Output the (x, y) coordinate of the center of the cell containing the given text.  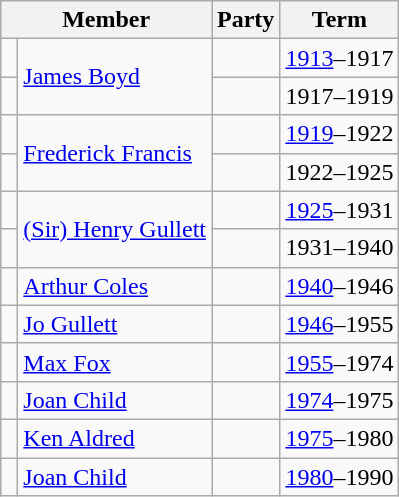
Term (340, 20)
Party (246, 20)
(Sir) Henry Gullett (115, 229)
1955–1974 (340, 362)
1919–1922 (340, 134)
Frederick Francis (115, 153)
1931–1940 (340, 248)
Jo Gullett (115, 324)
1940–1946 (340, 286)
1974–1975 (340, 400)
1922–1925 (340, 172)
Max Fox (115, 362)
1980–1990 (340, 477)
James Boyd (115, 77)
1975–1980 (340, 438)
1925–1931 (340, 210)
1913–1917 (340, 58)
Member (106, 20)
Ken Aldred (115, 438)
1917–1919 (340, 96)
1946–1955 (340, 324)
Arthur Coles (115, 286)
